Return the [x, y] coordinate for the center point of the cell that contains the specified text.  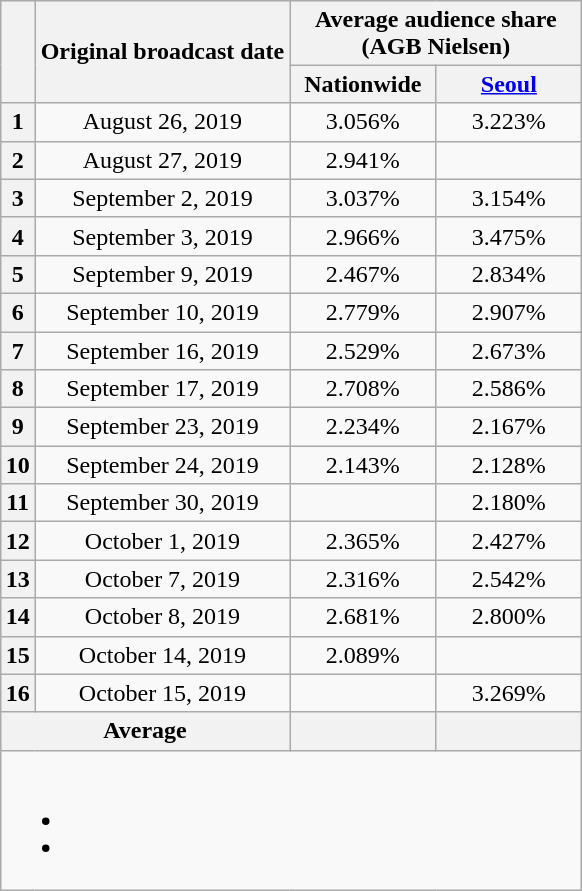
10 [18, 465]
September 16, 2019 [162, 351]
September 17, 2019 [162, 389]
September 24, 2019 [162, 465]
3.269% [509, 693]
2.180% [509, 503]
16 [18, 693]
2.143% [363, 465]
Seoul [509, 84]
August 26, 2019 [162, 122]
3.475% [509, 236]
2.365% [363, 541]
2.779% [363, 312]
3.056% [363, 122]
2.681% [363, 617]
Nationwide [363, 84]
2.427% [509, 541]
2.800% [509, 617]
September 23, 2019 [162, 427]
13 [18, 579]
2.542% [509, 579]
Average audience share(AGB Nielsen) [436, 32]
2.316% [363, 579]
2.708% [363, 389]
9 [18, 427]
September 10, 2019 [162, 312]
3.037% [363, 198]
2.834% [509, 274]
2.467% [363, 274]
2 [18, 160]
August 27, 2019 [162, 160]
4 [18, 236]
September 2, 2019 [162, 198]
2.907% [509, 312]
Original broadcast date [162, 52]
11 [18, 503]
2.941% [363, 160]
Average [145, 731]
2.089% [363, 655]
1 [18, 122]
October 14, 2019 [162, 655]
2.966% [363, 236]
September 30, 2019 [162, 503]
6 [18, 312]
2.128% [509, 465]
12 [18, 541]
September 9, 2019 [162, 274]
October 7, 2019 [162, 579]
2.673% [509, 351]
September 3, 2019 [162, 236]
3 [18, 198]
3.223% [509, 122]
2.234% [363, 427]
October 8, 2019 [162, 617]
October 1, 2019 [162, 541]
5 [18, 274]
8 [18, 389]
15 [18, 655]
14 [18, 617]
October 15, 2019 [162, 693]
2.167% [509, 427]
3.154% [509, 198]
2.529% [363, 351]
7 [18, 351]
2.586% [509, 389]
